Identify which cell holds the provided text, then report its [x, y] central coordinate. 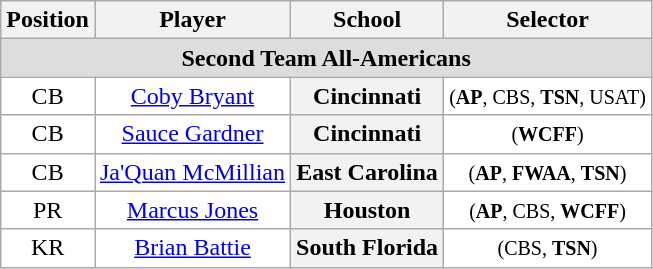
Sauce Gardner [192, 134]
Houston [368, 210]
Position [48, 20]
East Carolina [368, 172]
Ja'Quan McMillian [192, 172]
Selector [548, 20]
(CBS, TSN) [548, 248]
(WCFF) [548, 134]
KR [48, 248]
(AP, FWAA, TSN) [548, 172]
South Florida [368, 248]
School [368, 20]
Coby Bryant [192, 96]
Player [192, 20]
Marcus Jones [192, 210]
PR [48, 210]
(AP, CBS, WCFF) [548, 210]
Second Team All-Americans [326, 58]
Brian Battie [192, 248]
(AP, CBS, TSN, USAT) [548, 96]
